Return the (X, Y) coordinate for the center point of the cell that contains the specified text.  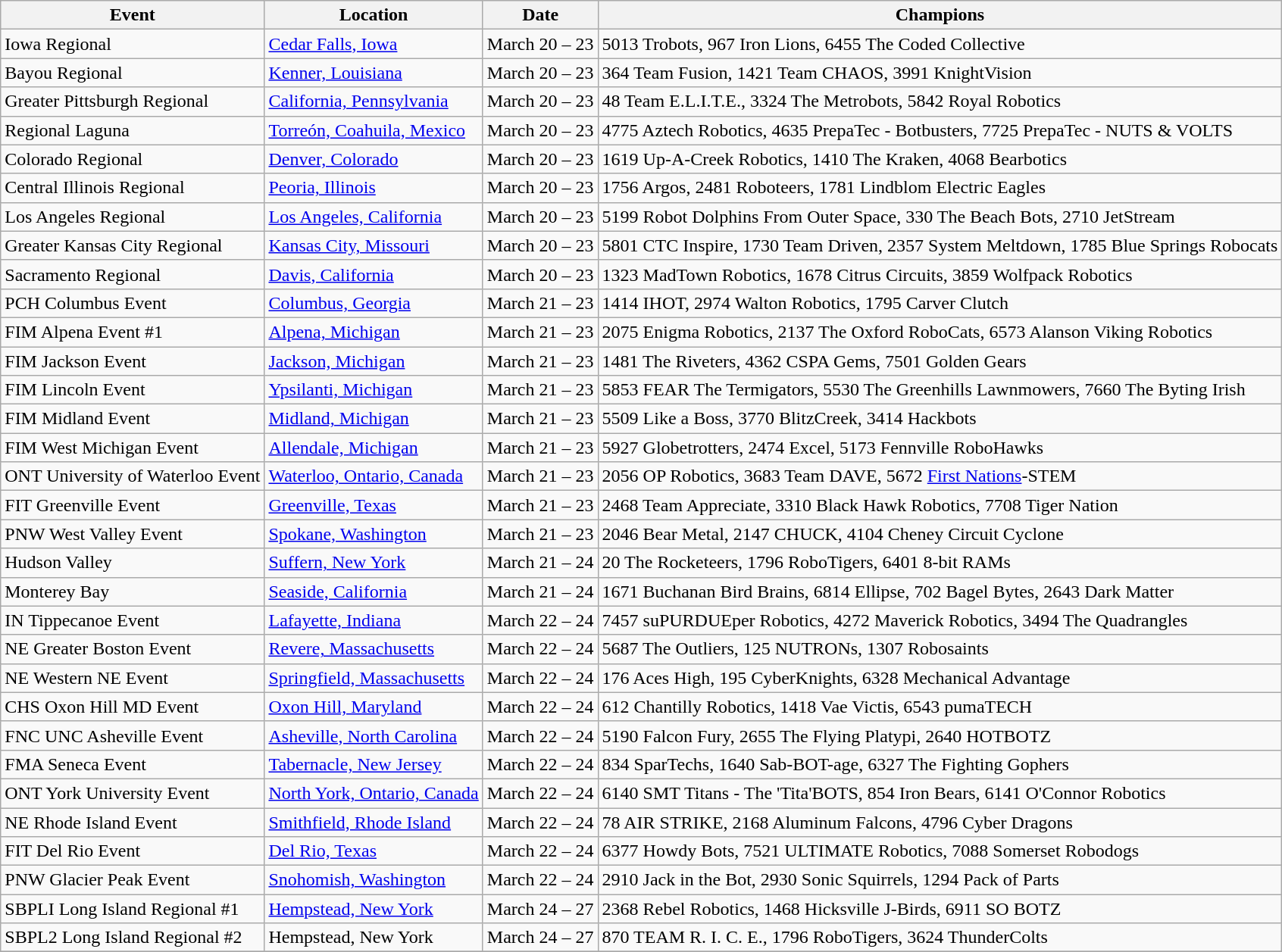
Springfield, Massachusetts (374, 678)
North York, Ontario, Canada (374, 793)
5687 The Outliers, 125 NUTRONs, 1307 Robosaints (940, 649)
Greenville, Texas (374, 505)
Iowa Regional (133, 44)
Monterey Bay (133, 591)
Columbus, Georgia (374, 303)
Smithfield, Rhode Island (374, 822)
PCH Columbus Event (133, 303)
Waterloo, Ontario, Canada (374, 476)
Allendale, Michigan (374, 448)
1414 IHOT, 2974 Walton Robotics, 1795 Carver Clutch (940, 303)
2468 Team Appreciate, 3310 Black Hawk Robotics, 7708 Tiger Nation (940, 505)
Snohomish, Washington (374, 880)
5190 Falcon Fury, 2655 The Flying Platypi, 2640 HOTBOTZ (940, 735)
176 Aces High, 195 CyberKnights, 6328 Mechanical Advantage (940, 678)
6140 SMT Titans - The 'Tita'BOTS, 854 Iron Bears, 6141 O'Connor Robotics (940, 793)
2910 Jack in the Bot, 2930 Sonic Squirrels, 1294 Pack of Parts (940, 880)
1619 Up-A-Creek Robotics, 1410 The Kraken, 4068 Bearbotics (940, 159)
Kenner, Louisiana (374, 73)
834 SparTechs, 1640 Sab-BOT-age, 6327 The Fighting Gophers (940, 764)
Spokane, Washington (374, 534)
364 Team Fusion, 1421 Team CHAOS, 3991 KnightVision (940, 73)
FIM West Michigan Event (133, 448)
Ypsilanti, Michigan (374, 390)
FIT Greenville Event (133, 505)
Hudson Valley (133, 563)
2075 Enigma Robotics, 2137 The Oxford RoboCats, 6573 Alanson Viking Robotics (940, 332)
ONT University of Waterloo Event (133, 476)
FNC UNC Asheville Event (133, 735)
20 The Rocketeers, 1796 RoboTigers, 6401 8-bit RAMs (940, 563)
Central Illinois Regional (133, 188)
Peoria, Illinois (374, 188)
IN Tippecanoe Event (133, 620)
Date (540, 15)
Denver, Colorado (374, 159)
Location (374, 15)
Sacramento Regional (133, 274)
NE Greater Boston Event (133, 649)
FIM Lincoln Event (133, 390)
Alpena, Michigan (374, 332)
PNW Glacier Peak Event (133, 880)
Asheville, North Carolina (374, 735)
612 Chantilly Robotics, 1418 Vae Victis, 6543 pumaTECH (940, 707)
Lafayette, Indiana (374, 620)
Event (133, 15)
CHS Oxon Hill MD Event (133, 707)
Regional Laguna (133, 130)
5509 Like a Boss, 3770 BlitzCreek, 3414 Hackbots (940, 419)
870 TEAM R. I. C. E., 1796 RoboTigers, 3624 ThunderColts (940, 938)
1756 Argos, 2481 Roboteers, 1781 Lindblom Electric Eagles (940, 188)
Kansas City, Missouri (374, 245)
2368 Rebel Robotics, 1468 Hicksville J-Birds, 6911 SO BOTZ (940, 909)
ONT York University Event (133, 793)
Revere, Massachusetts (374, 649)
SBPLI Long Island Regional #1 (133, 909)
2056 OP Robotics, 3683 Team DAVE, 5672 First Nations-STEM (940, 476)
Bayou Regional (133, 73)
NE Rhode Island Event (133, 822)
5927 Globetrotters, 2474 Excel, 5173 Fennville RoboHawks (940, 448)
Oxon Hill, Maryland (374, 707)
Los Angeles, California (374, 217)
1671 Buchanan Bird Brains, 6814 Ellipse, 702 Bagel Bytes, 2643 Dark Matter (940, 591)
FIM Alpena Event #1 (133, 332)
Del Rio, Texas (374, 851)
1481 The Riveters, 4362 CSPA Gems, 7501 Golden Gears (940, 361)
Cedar Falls, Iowa (374, 44)
78 AIR STRIKE, 2168 Aluminum Falcons, 4796 Cyber Dragons (940, 822)
2046 Bear Metal, 2147 CHUCK, 4104 Cheney Circuit Cyclone (940, 534)
Davis, California (374, 274)
California, Pennsylvania (374, 101)
Los Angeles Regional (133, 217)
Jackson, Michigan (374, 361)
NE Western NE Event (133, 678)
SBPL2 Long Island Regional #2 (133, 938)
FIT Del Rio Event (133, 851)
Seaside, California (374, 591)
FIM Midland Event (133, 419)
FIM Jackson Event (133, 361)
6377 Howdy Bots, 7521 ULTIMATE Robotics, 7088 Somerset Robodogs (940, 851)
PNW West Valley Event (133, 534)
Tabernacle, New Jersey (374, 764)
5853 FEAR The Termigators, 5530 The Greenhills Lawnmowers, 7660 The Byting Irish (940, 390)
FMA Seneca Event (133, 764)
7457 suPURDUEper Robotics, 4272 Maverick Robotics, 3494 The Quadrangles (940, 620)
5013 Trobots, 967 Iron Lions, 6455 The Coded Collective (940, 44)
Suffern, New York (374, 563)
Greater Kansas City Regional (133, 245)
Champions (940, 15)
Torreón, Coahuila, Mexico (374, 130)
5199 Robot Dolphins From Outer Space, 330 The Beach Bots, 2710 JetStream (940, 217)
Midland, Michigan (374, 419)
48 Team E.L.I.T.E., 3324 The Metrobots, 5842 Royal Robotics (940, 101)
Colorado Regional (133, 159)
5801 CTC Inspire, 1730 Team Driven, 2357 System Meltdown, 1785 Blue Springs Robocats (940, 245)
Greater Pittsburgh Regional (133, 101)
1323 MadTown Robotics, 1678 Citrus Circuits, 3859 Wolfpack Robotics (940, 274)
4775 Aztech Robotics, 4635 PrepaTec - Botbusters, 7725 PrepaTec - NUTS & VOLTS (940, 130)
